Return the [x, y] coordinate for the center point of the cell that contains the specified text.  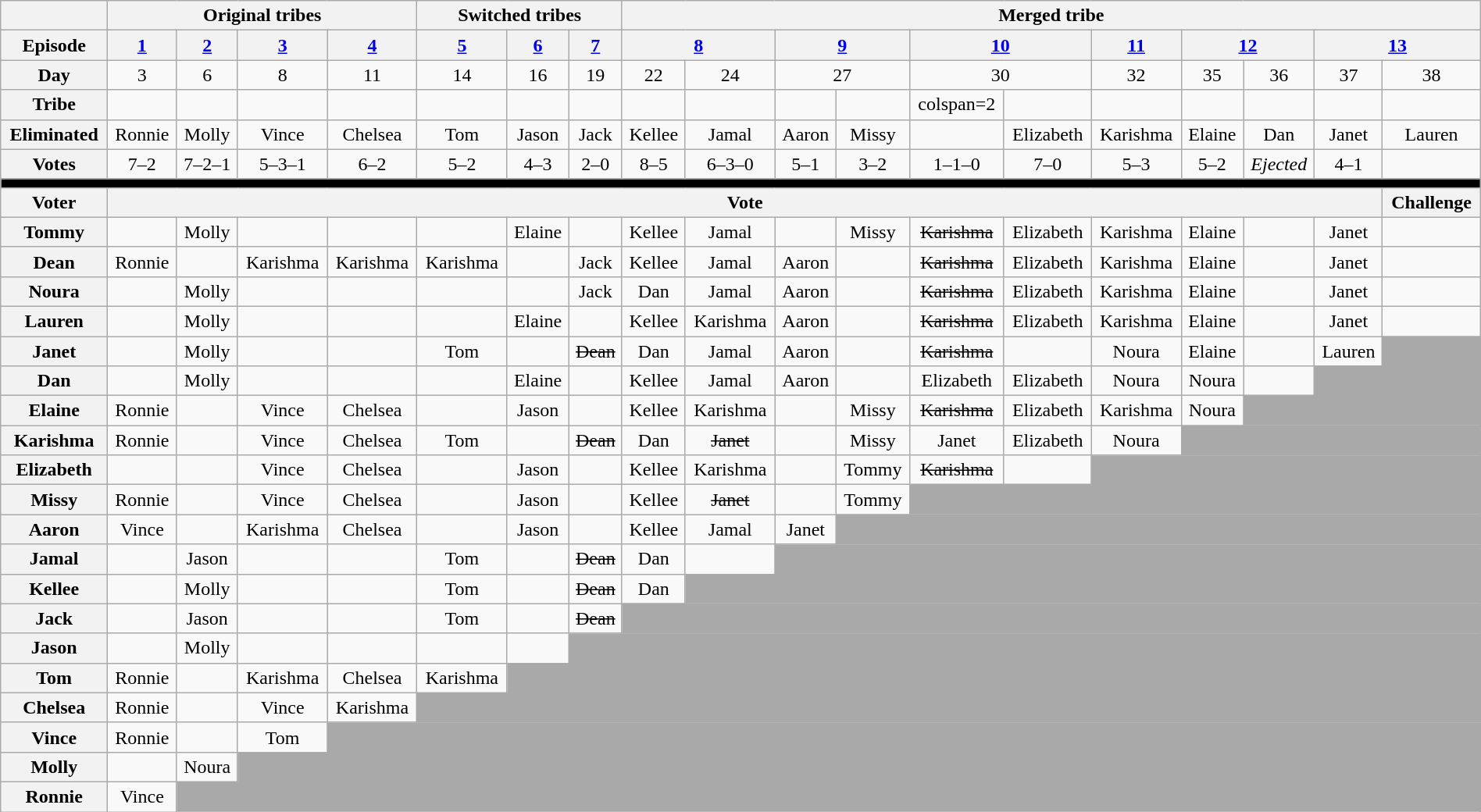
6–2 [372, 164]
7–0 [1047, 164]
7–2–1 [207, 164]
4–3 [538, 164]
Switched tribes [519, 16]
Ejected [1279, 164]
22 [653, 75]
4 [372, 45]
Votes [55, 164]
19 [595, 75]
7–2 [142, 164]
2 [207, 45]
24 [730, 75]
Day [55, 75]
35 [1212, 75]
27 [842, 75]
Tribe [55, 105]
6–3–0 [730, 164]
37 [1348, 75]
Eliminated [55, 134]
colspan=2 [956, 105]
1–1–0 [956, 164]
5–3 [1136, 164]
5–1 [805, 164]
12 [1248, 45]
1 [142, 45]
10 [1000, 45]
14 [462, 75]
9 [842, 45]
36 [1279, 75]
7 [595, 45]
Challenge [1431, 202]
4–1 [1348, 164]
5 [462, 45]
5–3–1 [283, 164]
3–2 [873, 164]
Vote [745, 202]
2–0 [595, 164]
38 [1431, 75]
30 [1000, 75]
Original tribes [262, 16]
Voter [55, 202]
8–5 [653, 164]
13 [1397, 45]
Episode [55, 45]
Merged tribe [1051, 16]
16 [538, 75]
32 [1136, 75]
